From the cell containing the given text, extract its center point as [x, y] coordinate. 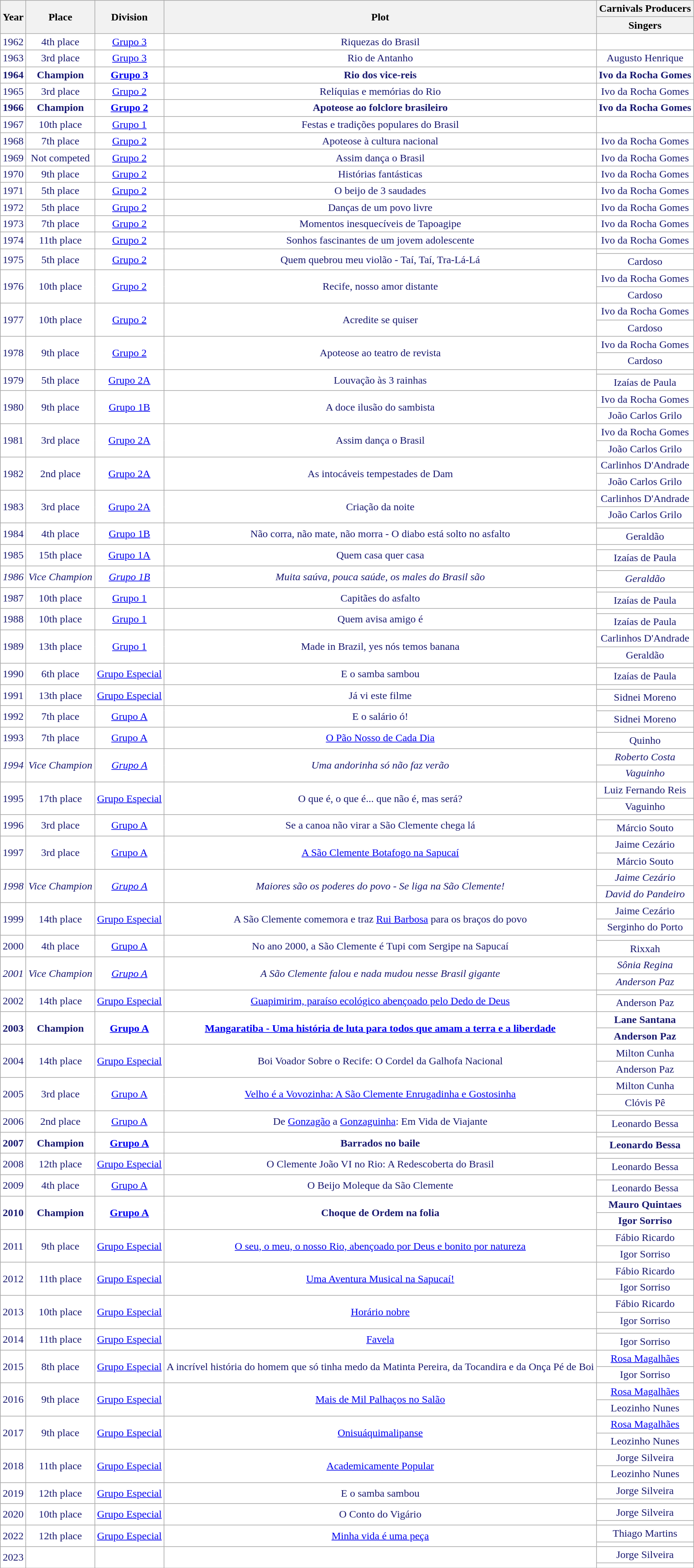
Barrados no baile [380, 1143]
1962 [13, 42]
2004 [13, 1061]
2014 [13, 1340]
1995 [13, 798]
De Gonzagão a Gonzaguinha: Em Vida de Viajante [380, 1121]
Singers [645, 25]
Muita saúva, pouca saúde, os males do Brasil são [380, 577]
Louvação às 3 rainhas [380, 380]
Roberto Costa [645, 757]
O Conto do Vigário [380, 1515]
Clóvis Pê [645, 1103]
2020 [13, 1515]
As intocáveis tempestades de Dam [380, 474]
1999 [13, 919]
1978 [13, 353]
2017 [13, 1433]
1963 [13, 58]
2009 [13, 1186]
1996 [13, 826]
Year [13, 17]
2011 [13, 1246]
Rio de Antanho [380, 58]
O seu, o meu, o nosso Rio, abençoado por Deus e bonito por natureza [380, 1246]
Capitães do asfalto [380, 598]
1964 [13, 75]
Lane Santana [645, 1020]
2022 [13, 1535]
2003 [13, 1028]
Velho é a Vovozinha: A São Clemente Enrugadinha e Gostosinha [380, 1094]
O Beijo Moleque da São Clemente [380, 1186]
Histórias fantásticas [380, 174]
1968 [13, 141]
Division [130, 17]
A doce ilusão do sambista [380, 407]
2007 [13, 1143]
Boi Voador Sobre o Recife: O Cordel da Galhofa Nacional [380, 1061]
1992 [13, 717]
A São Clemente comemora e traz Rui Barbosa para os braços do povo [380, 919]
O Clemente João VI no Rio: A Redescoberta do Brasil [380, 1164]
1965 [13, 91]
Serginho do Porto [645, 927]
1982 [13, 474]
O que é, o que é... que não é, mas será? [380, 798]
Riquezas do Brasil [380, 42]
A São Clemente Botafogo na Sapucaí [380, 853]
2013 [13, 1312]
Uma andorinha só não faz verão [380, 765]
2016 [13, 1400]
Apoteose ao teatro de revista [380, 353]
Festas e tradições populares do Brasil [380, 124]
2002 [13, 1000]
O beijo de 3 saudades [380, 191]
Guapimirim, paraíso ecológico abençoado pelo Dedo de Deus [380, 1000]
1972 [13, 207]
Danças de um povo livre [380, 207]
1984 [13, 534]
1967 [13, 124]
1973 [13, 224]
1975 [13, 259]
No ano 2000, a São Clemente é Tupi com Sergipe na Sapucaí [380, 946]
1971 [13, 191]
1981 [13, 440]
15th place [60, 555]
Horário nobre [380, 1312]
1989 [13, 646]
2018 [13, 1466]
1970 [13, 174]
Favela [380, 1340]
Made in Brazil, yes nós temos banana [380, 646]
Rixxah [645, 949]
1983 [13, 507]
Quem avisa amigo é [380, 619]
Uma Aventura Musical na Sapucaí! [380, 1279]
1988 [13, 619]
2006 [13, 1121]
2019 [13, 1493]
1979 [13, 380]
Recife, nosso amor distante [380, 287]
2008 [13, 1164]
E o salário ó! [380, 717]
8th place [60, 1367]
1969 [13, 157]
17th place [60, 798]
1986 [13, 577]
Onisuáquimalipanse [380, 1433]
1998 [13, 886]
2023 [13, 1557]
Carnivals Producers [645, 9]
Momentos inesquecíveis de Tapoagipe [380, 224]
Sonhos fascinantes de um jovem adolescente [380, 241]
Augusto Henrique [645, 58]
Apoteose à cultura nacional [380, 141]
Rio dos vice-reis [380, 75]
1976 [13, 287]
Mangaratiba - Uma história de luta para todos que amam a terra e a liberdade [380, 1028]
Criação da noite [380, 507]
Place [60, 17]
1974 [13, 241]
2012 [13, 1279]
Grupo 1A [130, 555]
Maiores são os poderes do povo - Se liga na São Clemente! [380, 886]
Se a canoa não virar a São Clemente chega lá [380, 826]
Já vi este filme [380, 695]
6th place [60, 674]
Mais de Mil Palhaços no Salão [380, 1400]
Acredite se quiser [380, 320]
2015 [13, 1367]
2005 [13, 1094]
Thiago Martins [645, 1533]
Quem quebrou meu violão - Taí, Taí, Tra-Lá-Lá [380, 259]
Sônia Regina [645, 965]
Quinho [645, 740]
Academicamente Popular [380, 1466]
1977 [13, 320]
Relíquias e memórias do Rio [380, 91]
1966 [13, 108]
1990 [13, 674]
2000 [13, 946]
Quem casa quer casa [380, 555]
1997 [13, 853]
Mauro Quintaes [645, 1204]
Não corra, não mate, não morra - O diabo está solto no asfalto [380, 534]
1993 [13, 738]
1994 [13, 765]
Apoteose ao folclore brasileiro [380, 108]
2010 [13, 1213]
Luiz Fernando Reis [645, 790]
1985 [13, 555]
A São Clemente falou e nada mudou nesse Brasil gigante [380, 973]
Plot [380, 17]
Choque de Ordem na folia [380, 1213]
1980 [13, 407]
1991 [13, 695]
A incrível história do homem que só tinha medo da Matinta Pereira, da Tocandira e da Onça Pé de Boi [380, 1367]
Minha vida é uma peça [380, 1535]
2001 [13, 973]
David do Pandeiro [645, 894]
1987 [13, 598]
Not competed [60, 157]
O Pão Nosso de Cada Dia [380, 738]
